Find where the given text appears and provide that cell's center as [x, y] coordinate. 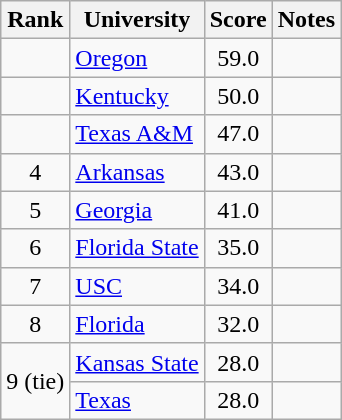
32.0 [238, 324]
8 [36, 324]
Florida [137, 324]
Score [238, 20]
41.0 [238, 210]
7 [36, 286]
Arkansas [137, 172]
5 [36, 210]
Rank [36, 20]
Florida State [137, 248]
34.0 [238, 286]
50.0 [238, 96]
Texas A&M [137, 134]
47.0 [238, 134]
Notes [306, 20]
4 [36, 172]
59.0 [238, 58]
Texas [137, 400]
University [137, 20]
Kentucky [137, 96]
USC [137, 286]
Georgia [137, 210]
43.0 [238, 172]
6 [36, 248]
9 (tie) [36, 381]
Oregon [137, 58]
Kansas State [137, 362]
35.0 [238, 248]
